Extract the (x, y) coordinate from the center of the cell holding the provided text.  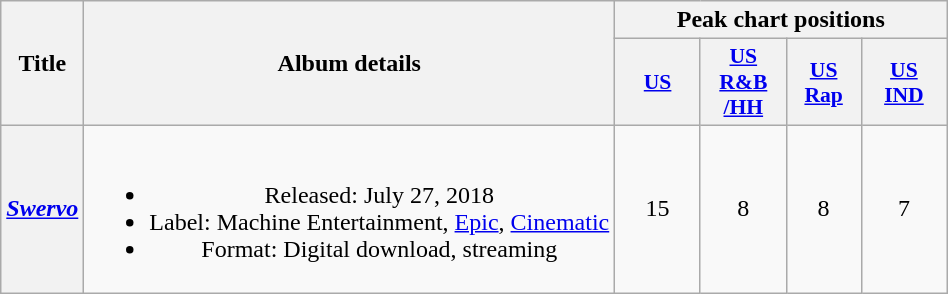
USR&B /HH (743, 82)
15 (658, 208)
Peak chart positions (781, 20)
USRap (824, 82)
Title (42, 64)
Released: July 27, 2018Label: Machine Entertainment, Epic, CinematicFormat: Digital download, streaming (350, 208)
Album details (350, 64)
USIND (904, 82)
Swervo (42, 208)
US (658, 82)
7 (904, 208)
